From the cell containing the given text, extract its center point as (x, y) coordinate. 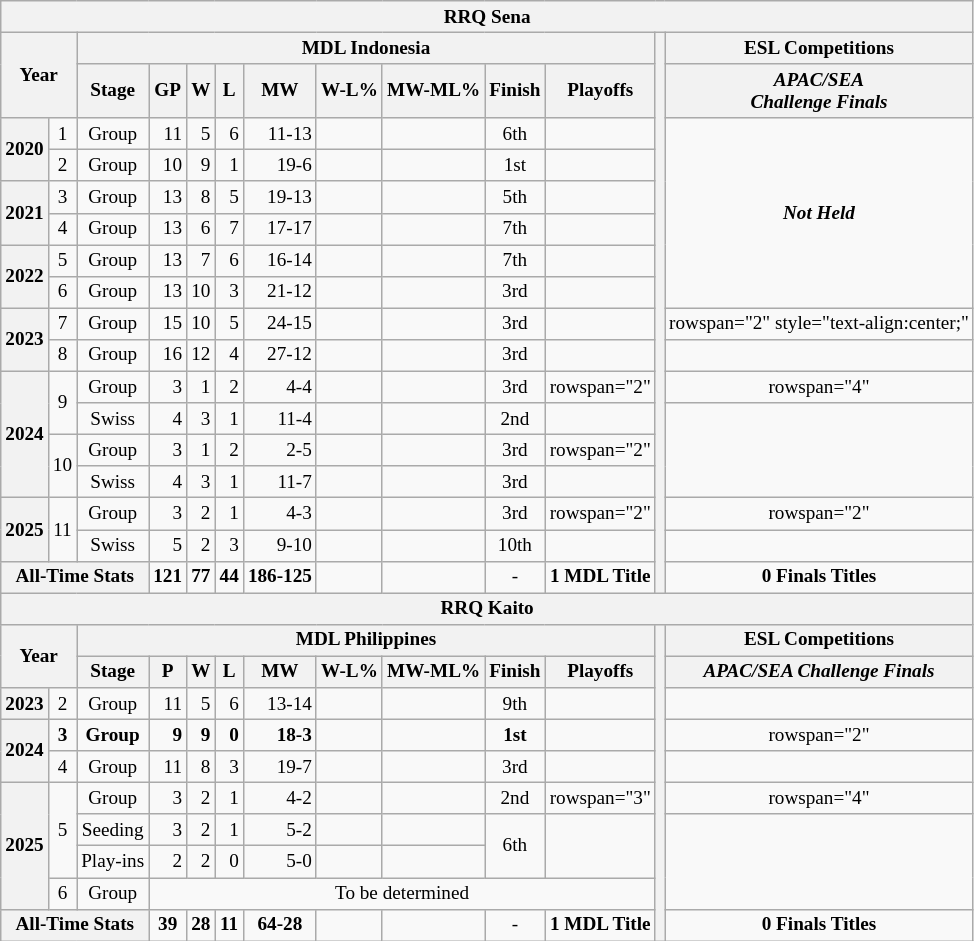
2-5 (280, 450)
Not Held (818, 213)
12 (201, 355)
GP (168, 91)
19-7 (280, 767)
16 (168, 355)
4-3 (280, 514)
16-14 (280, 261)
Seeding (113, 830)
2021 (25, 212)
5-0 (280, 862)
19-6 (280, 166)
39 (168, 925)
15 (168, 324)
RRQ Kaito (488, 609)
13-14 (280, 704)
2022 (25, 276)
21-12 (280, 292)
4-4 (280, 387)
9th (515, 704)
5-2 (280, 830)
MDL Philippines (366, 640)
MDL Indonesia (366, 48)
77 (201, 577)
44 (229, 577)
P (168, 672)
186-125 (280, 577)
10th (515, 545)
17-17 (280, 229)
9-10 (280, 545)
28 (201, 925)
5th (515, 197)
18-3 (280, 735)
11-4 (280, 419)
11-7 (280, 482)
19-13 (280, 197)
rowspan="3" (600, 798)
121 (168, 577)
rowspan="2" style="text-align:center;" (818, 324)
64-28 (280, 925)
4-2 (280, 798)
To be determined (402, 893)
Play-ins (113, 862)
11-13 (280, 134)
24-15 (280, 324)
RRQ Sena (488, 17)
2020 (25, 150)
27-12 (280, 355)
